Pinpoint the cell where the given text exists, returning its (X, Y) midpoint coordinate. 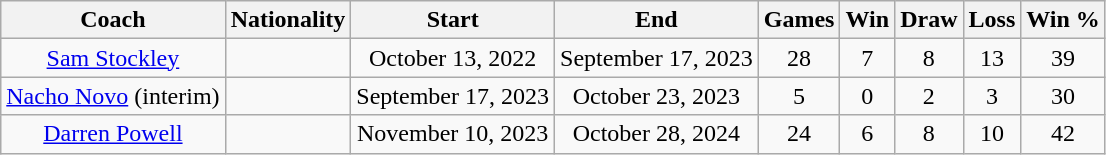
10 (992, 134)
Win % (1064, 20)
39 (1064, 58)
End (657, 20)
Nationality (288, 20)
Sam Stockley (113, 58)
30 (1064, 96)
3 (992, 96)
Loss (992, 20)
2 (929, 96)
Win (868, 20)
Draw (929, 20)
Start (453, 20)
November 10, 2023 (453, 134)
7 (868, 58)
5 (799, 96)
Darren Powell (113, 134)
13 (992, 58)
October 13, 2022 (453, 58)
24 (799, 134)
Nacho Novo (interim) (113, 96)
October 28, 2024 (657, 134)
6 (868, 134)
28 (799, 58)
42 (1064, 134)
Games (799, 20)
October 23, 2023 (657, 96)
Coach (113, 20)
0 (868, 96)
